Return the (x, y) coordinate for the center point of the cell that contains the specified text.  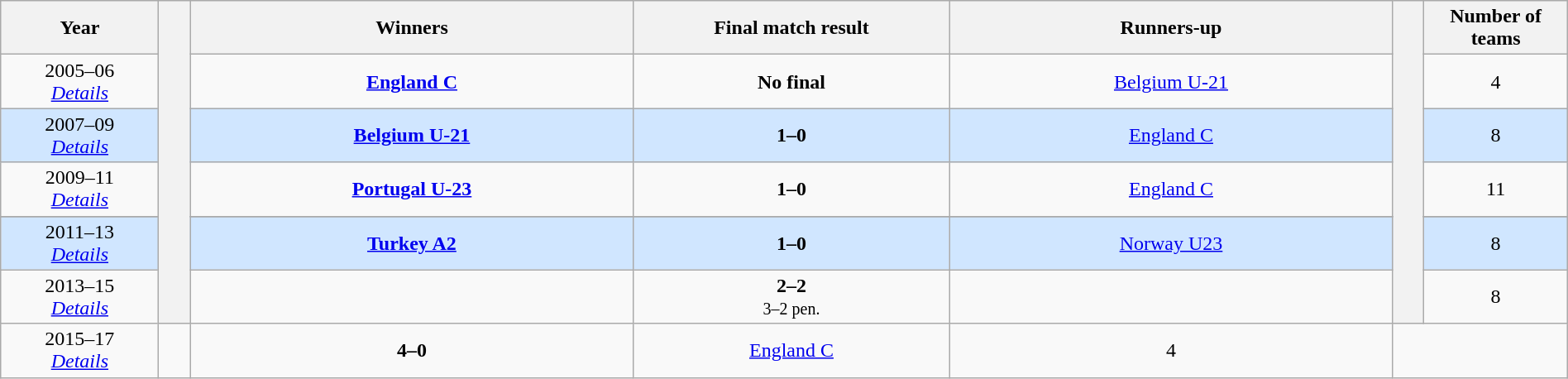
Runners-up (1171, 28)
2007–09 Details (79, 136)
2005–06 Details (79, 81)
Norway U23 (1171, 243)
Winners (412, 28)
4–0 (412, 351)
Portugal U-23 (412, 189)
Turkey A2 (412, 243)
11 (1495, 189)
Number of teams (1495, 28)
No final (791, 81)
2015–17 Details (79, 351)
Final match result (791, 28)
Year (79, 28)
2011–13 Details (79, 243)
2009–11 Details (79, 189)
2–23–2 pen. (791, 296)
2013–15 Details (79, 296)
